Capture the cell that displays the provided text and extract its [X, Y] central coordinate. 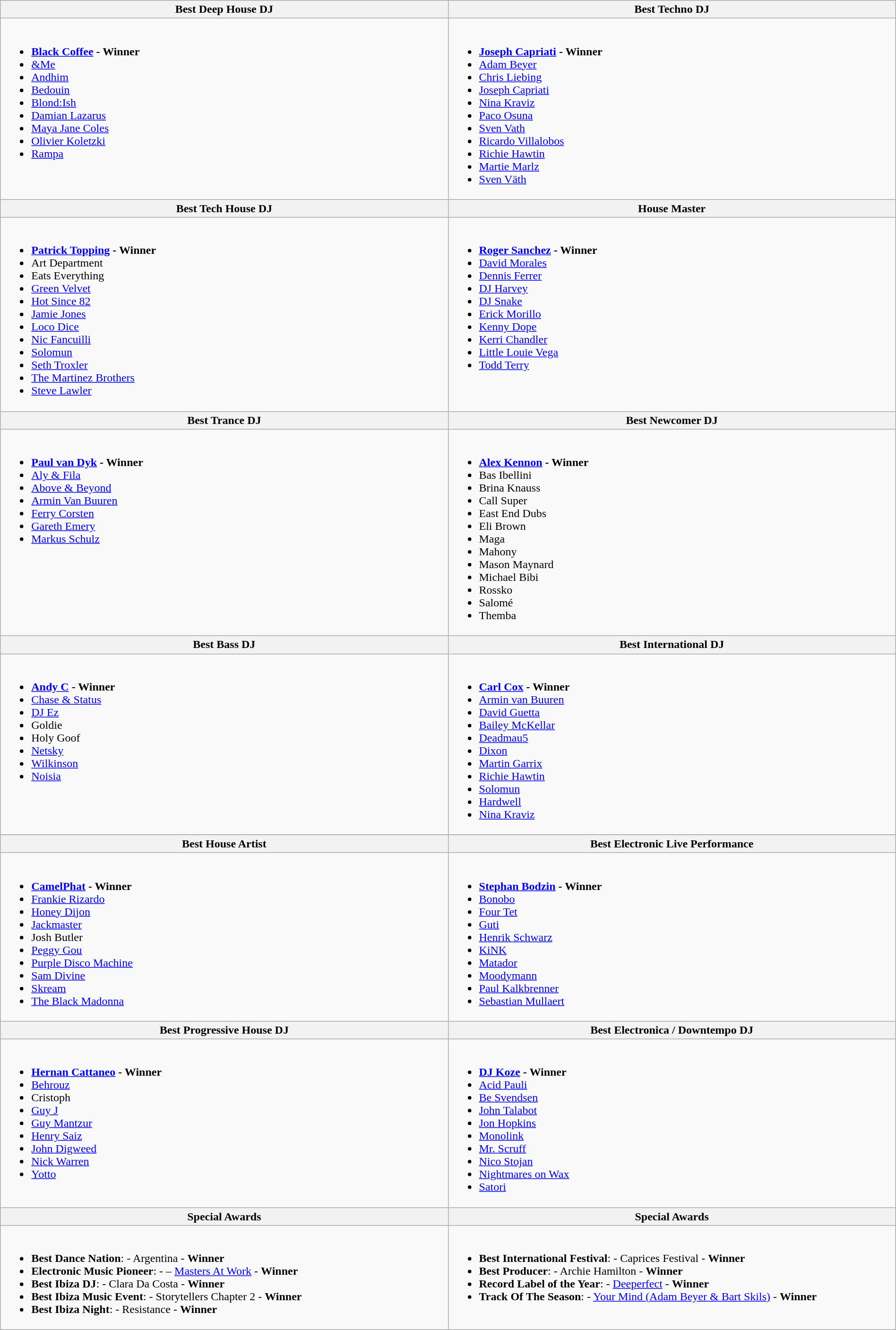
Best House Artist [224, 844]
Best Tech House DJ [224, 208]
Best Trance DJ [224, 420]
Roger Sanchez - WinnerDavid MoralesDennis FerrerDJ HarveyDJ SnakeErick MorilloKenny DopeKerri ChandlerLittle Louie VegaTodd Terry [672, 314]
Best Newcomer DJ [672, 420]
Carl Cox - WinnerArmin van BuurenDavid GuettaBailey McKellarDeadmau5DixonMartin GarrixRichie HawtinSolomunHardwellNina Kraviz [672, 744]
Best Progressive House DJ [224, 1030]
Stephan Bodzin - WinnerBonoboFour TetGutiHenrik SchwarzKiNKMatadorMoodymannPaul KalkbrennerSebastian Mullaert [672, 937]
Best Electronic Live Performance [672, 844]
Andy C - WinnerChase & StatusDJ EzGoldieHoly GoofNetskyWilkinsonNoisia [224, 744]
House Master [672, 208]
Best International DJ [672, 645]
Black Coffee - Winner&MeAndhimBedouinBlond:IshDamian LazarusMaya Jane ColesOlivier KoletzkiRampa [224, 109]
Hernan Cattaneo - WinnerBehrouzCristophGuy JGuy MantzurHenry SaizJohn DigweedNick WarrenYotto [224, 1123]
Best Deep House DJ [224, 9]
DJ Koze - WinnerAcid PauliBe SvendsenJohn TalabotJon HopkinsMonolinkMr. ScruffNico StojanNightmares on WaxSatori [672, 1123]
Paul van Dyk - WinnerAly & FilaAbove & BeyondArmin Van BuurenFerry CorstenGareth EmeryMarkus Schulz [224, 532]
Joseph Capriati - WinnerAdam BeyerChris LiebingJoseph CapriatiNina KravizPaco OsunaSven VathRicardo VillalobosRichie HawtinMartie MarlzSven Väth [672, 109]
Best Electronica / Downtempo DJ [672, 1030]
CamelPhat - WinnerFrankie RizardoHoney DijonJackmasterJosh ButlerPeggy GouPurple Disco MachineSam DivineSkreamThe Black Madonna [224, 937]
Best Bass DJ [224, 645]
Alex Kennon - WinnerBas IbelliniBrina KnaussCall SuperEast End DubsEli BrownMagaMahonyMason MaynardMichael BibiRosskoSaloméThemba [672, 532]
Best Techno DJ [672, 9]
